Pinpoint the cell where the given text exists, returning its [X, Y] midpoint coordinate. 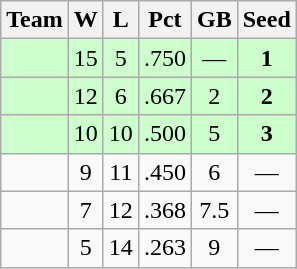
.667 [164, 96]
.450 [164, 172]
1 [266, 58]
.750 [164, 58]
14 [120, 248]
3 [266, 134]
.500 [164, 134]
GB [214, 20]
.263 [164, 248]
W [86, 20]
7.5 [214, 210]
L [120, 20]
7 [86, 210]
Team [35, 20]
.368 [164, 210]
Pct [164, 20]
15 [86, 58]
11 [120, 172]
Seed [266, 20]
